Return (X, Y) of the center of cell containing provided text 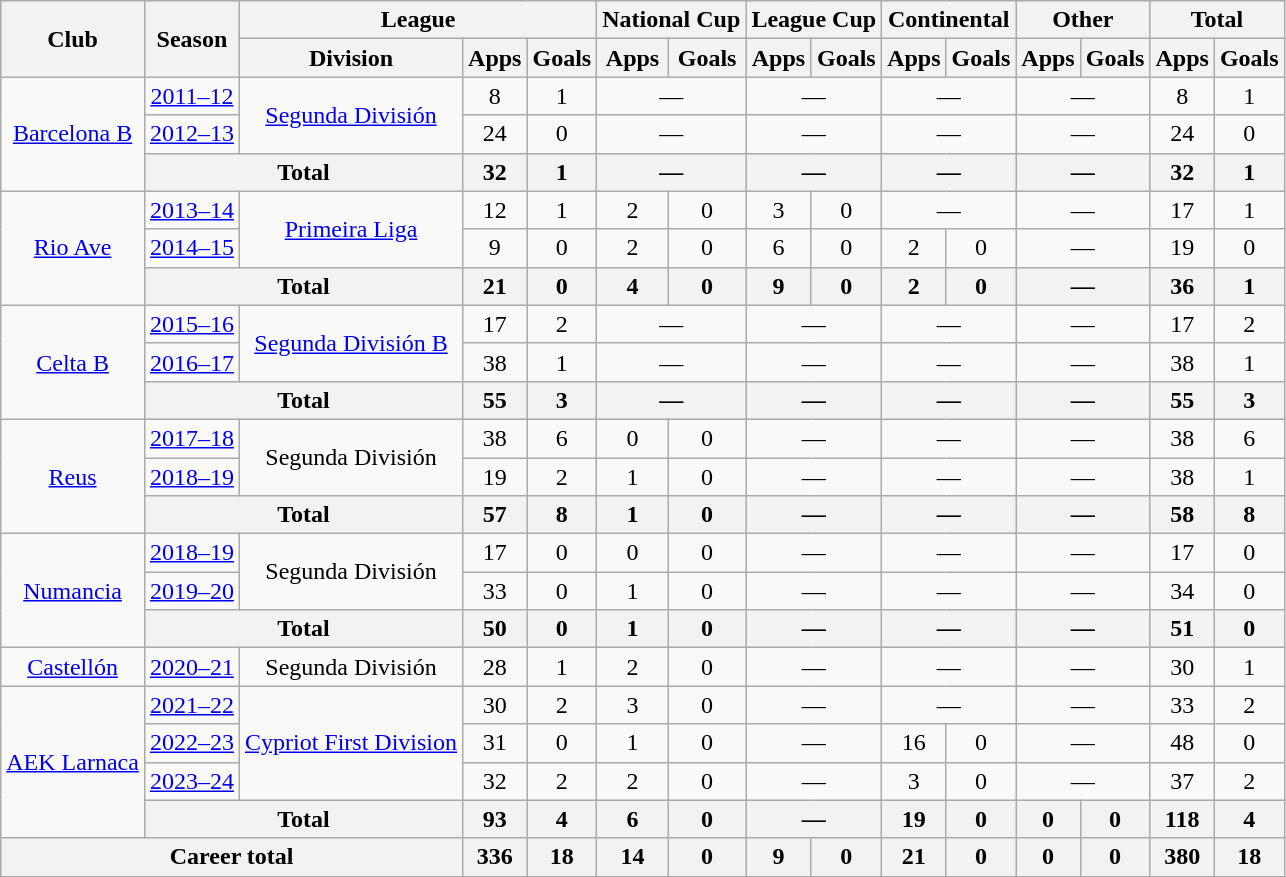
Segunda División B (350, 343)
2017–18 (192, 438)
Division (350, 58)
Reus (73, 476)
Celta B (73, 362)
Continental (949, 20)
57 (495, 515)
12 (495, 210)
League Cup (814, 20)
36 (1182, 286)
Other (1083, 20)
118 (1182, 819)
Numancia (73, 591)
16 (914, 743)
2019–20 (192, 591)
2021–22 (192, 705)
2016–17 (192, 362)
2013–14 (192, 210)
2014–15 (192, 248)
58 (1182, 515)
Season (192, 39)
2011–12 (192, 96)
Career total (232, 857)
31 (495, 743)
Castellón (73, 667)
AEK Larnaca (73, 762)
2022–23 (192, 743)
93 (495, 819)
2015–16 (192, 324)
34 (1182, 591)
37 (1182, 781)
National Cup (672, 20)
336 (495, 857)
51 (1182, 629)
14 (633, 857)
Rio Ave (73, 248)
Barcelona B (73, 134)
48 (1182, 743)
380 (1182, 857)
28 (495, 667)
2023–24 (192, 781)
2020–21 (192, 667)
League (418, 20)
50 (495, 629)
Club (73, 39)
2012–13 (192, 134)
Cypriot First Division (350, 743)
Primeira Liga (350, 229)
